Pinpoint the cell where the given text exists, returning its (X, Y) midpoint coordinate. 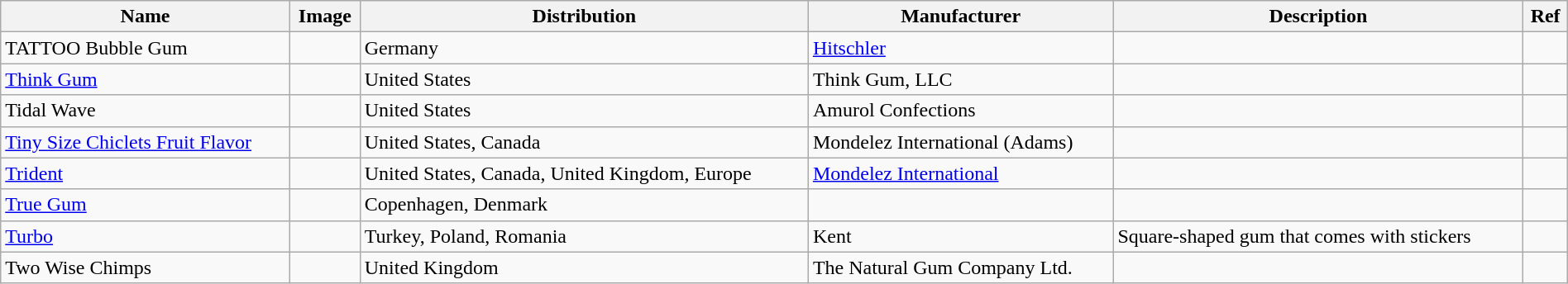
Kent (961, 236)
Two Wise Chimps (146, 267)
Copenhagen, Denmark (584, 205)
Think Gum (146, 79)
Think Gum, LLC (961, 79)
Image (324, 17)
Mondelez International (961, 173)
Hitschler (961, 48)
Mondelez International (Adams) (961, 142)
Trident (146, 173)
Germany (584, 48)
United Kingdom (584, 267)
Manufacturer (961, 17)
Ref (1545, 17)
Tiny Size Chiclets Fruit Flavor (146, 142)
Distribution (584, 17)
Name (146, 17)
True Gum (146, 205)
Tidal Wave (146, 111)
United States, Canada (584, 142)
Square-shaped gum that comes with stickers (1318, 236)
Turbo (146, 236)
United States, Canada, United Kingdom, Europe (584, 173)
The Natural Gum Company Ltd. (961, 267)
Turkey, Poland, Romania (584, 236)
TATTOO Bubble Gum (146, 48)
Amurol Confections (961, 111)
Description (1318, 17)
